Return the [x, y] coordinate for the center point of the cell that contains the specified text.  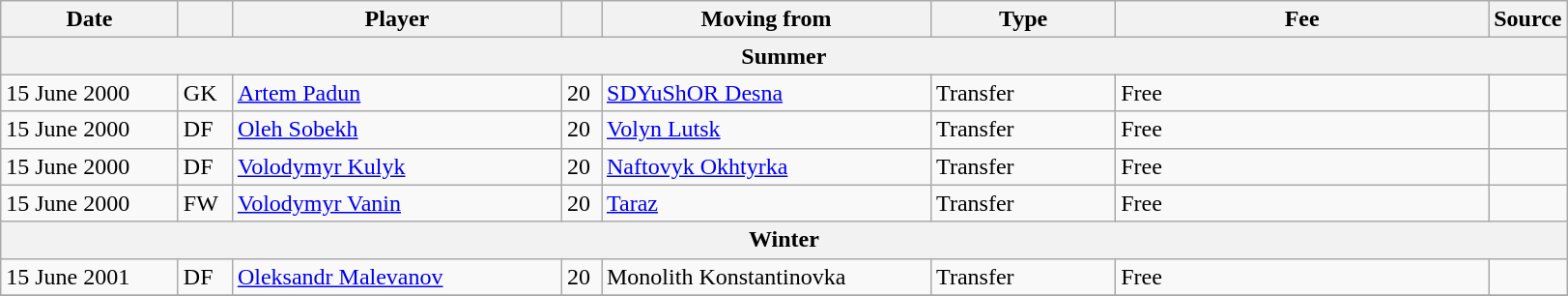
Moving from [765, 19]
Source [1528, 19]
FW [205, 203]
Volyn Lutsk [765, 130]
Volodymyr Kulyk [396, 166]
Monolith Konstantinovka [765, 277]
Summer [784, 56]
Date [90, 19]
Oleksandr Malevanov [396, 277]
Naftovyk Okhtyrka [765, 166]
Volodymyr Vanin [396, 203]
Player [396, 19]
SDYuShOR Desna [765, 93]
GK [205, 93]
Winter [784, 240]
15 June 2001 [90, 277]
Oleh Sobekh [396, 130]
Artem Padun [396, 93]
Taraz [765, 203]
Type [1024, 19]
Fee [1302, 19]
